Search for the cell housing the specified text and yield its [X, Y] center coordinate. 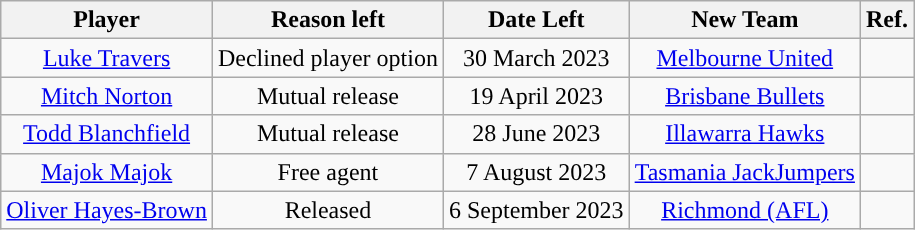
Luke Travers [107, 58]
Richmond (AFL) [744, 210]
Todd Blanchfield [107, 134]
Date Left [536, 20]
Majok Majok [107, 172]
Ref. [886, 20]
Free agent [328, 172]
Released [328, 210]
Illawarra Hawks [744, 134]
7 August 2023 [536, 172]
Brisbane Bullets [744, 96]
Declined player option [328, 58]
Player [107, 20]
19 April 2023 [536, 96]
28 June 2023 [536, 134]
Oliver Hayes-Brown [107, 210]
30 March 2023 [536, 58]
Tasmania JackJumpers [744, 172]
Mitch Norton [107, 96]
New Team [744, 20]
Reason left [328, 20]
6 September 2023 [536, 210]
Melbourne United [744, 58]
